Find where the given text appears and provide that cell's center as [X, Y] coordinate. 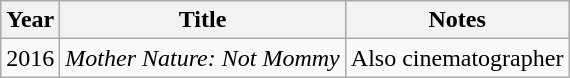
Mother Nature: Not Mommy [202, 58]
2016 [30, 58]
Also cinematographer [457, 58]
Year [30, 20]
Title [202, 20]
Notes [457, 20]
